Pinpoint the cell where the given text exists, returning its [x, y] midpoint coordinate. 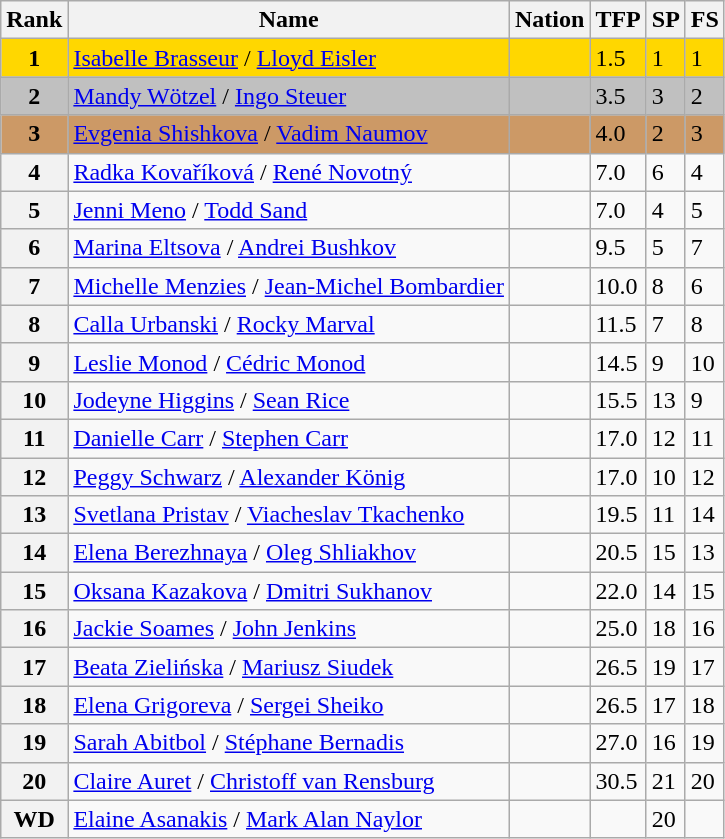
21 [666, 781]
Leslie Monod / Cédric Monod [289, 362]
Danielle Carr / Stephen Carr [289, 438]
22.0 [618, 591]
Radka Kovaříková / René Novotný [289, 172]
FS [704, 20]
Elaine Asanakis / Mark Alan Naylor [289, 819]
TFP [618, 20]
SP [666, 20]
Elena Berezhnaya / Oleg Shliakhov [289, 553]
20.5 [618, 553]
Jenni Meno / Todd Sand [289, 210]
3.5 [618, 96]
9.5 [618, 248]
WD [34, 819]
Peggy Schwarz / Alexander König [289, 477]
Jackie Soames / John Jenkins [289, 629]
27.0 [618, 743]
10.0 [618, 286]
Elena Grigoreva / Sergei Sheiko [289, 705]
Name [289, 20]
Marina Eltsova / Andrei Bushkov [289, 248]
Claire Auret / Christoff van Rensburg [289, 781]
Sarah Abitbol / Stéphane Bernadis [289, 743]
Evgenia Shishkova / Vadim Naumov [289, 134]
30.5 [618, 781]
Calla Urbanski / Rocky Marval [289, 324]
19.5 [618, 515]
Isabelle Brasseur / Lloyd Eisler [289, 58]
Michelle Menzies / Jean-Michel Bombardier [289, 286]
4.0 [618, 134]
11.5 [618, 324]
14.5 [618, 362]
Mandy Wötzel / Ingo Steuer [289, 96]
15.5 [618, 400]
Rank [34, 20]
Oksana Kazakova / Dmitri Sukhanov [289, 591]
Jodeyne Higgins / Sean Rice [289, 400]
Nation [549, 20]
Svetlana Pristav / Viacheslav Tkachenko [289, 515]
25.0 [618, 629]
Beata Zielińska / Mariusz Siudek [289, 667]
1.5 [618, 58]
